Scan for the cell matching the given text and deliver its [x, y] coordinate at center. 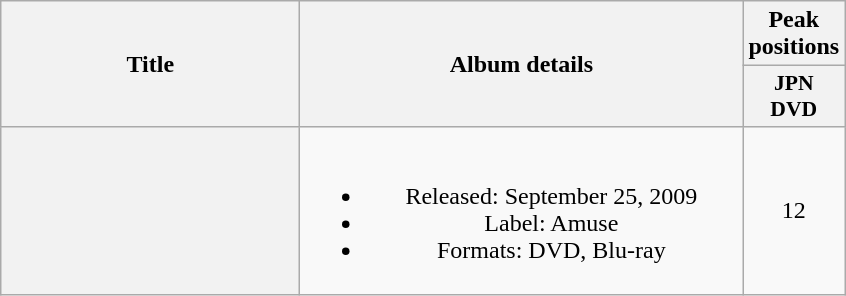
JPN DVD [794, 96]
Released: September 25, 2009 Label: AmuseFormats: DVD, Blu-ray [522, 210]
Title [150, 64]
Peak positions [794, 34]
12 [794, 210]
Album details [522, 64]
